Capture the cell that displays the provided text and extract its (X, Y) central coordinate. 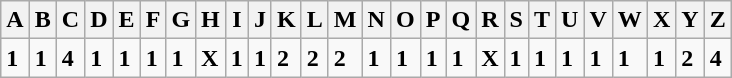
Y (690, 20)
T (542, 20)
C (70, 20)
I (236, 20)
S (516, 20)
M (345, 20)
L (314, 20)
Z (718, 20)
W (630, 20)
U (570, 20)
R (490, 20)
V (598, 20)
E (126, 20)
J (260, 20)
F (153, 20)
O (405, 20)
K (286, 20)
B (42, 20)
A (15, 20)
Q (461, 20)
H (211, 20)
N (376, 20)
P (433, 20)
D (99, 20)
G (181, 20)
